Provide the (X, Y) coordinate of the cell's center where the given text is located.  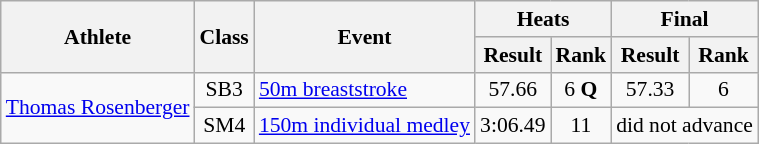
50m breaststroke (364, 90)
Heats (543, 19)
3:06.49 (512, 126)
Event (364, 36)
57.66 (512, 90)
did not advance (684, 126)
Athlete (98, 36)
6 (724, 90)
SM4 (224, 126)
SB3 (224, 90)
6 Q (582, 90)
Class (224, 36)
11 (582, 126)
150m individual medley (364, 126)
Final (684, 19)
Thomas Rosenberger (98, 108)
57.33 (650, 90)
